Return (x, y) of the center of cell containing provided text 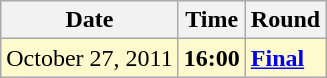
October 27, 2011 (90, 58)
Time (212, 20)
Final (285, 58)
Date (90, 20)
16:00 (212, 58)
Round (285, 20)
